From the cell containing the given text, extract its center point as (X, Y) coordinate. 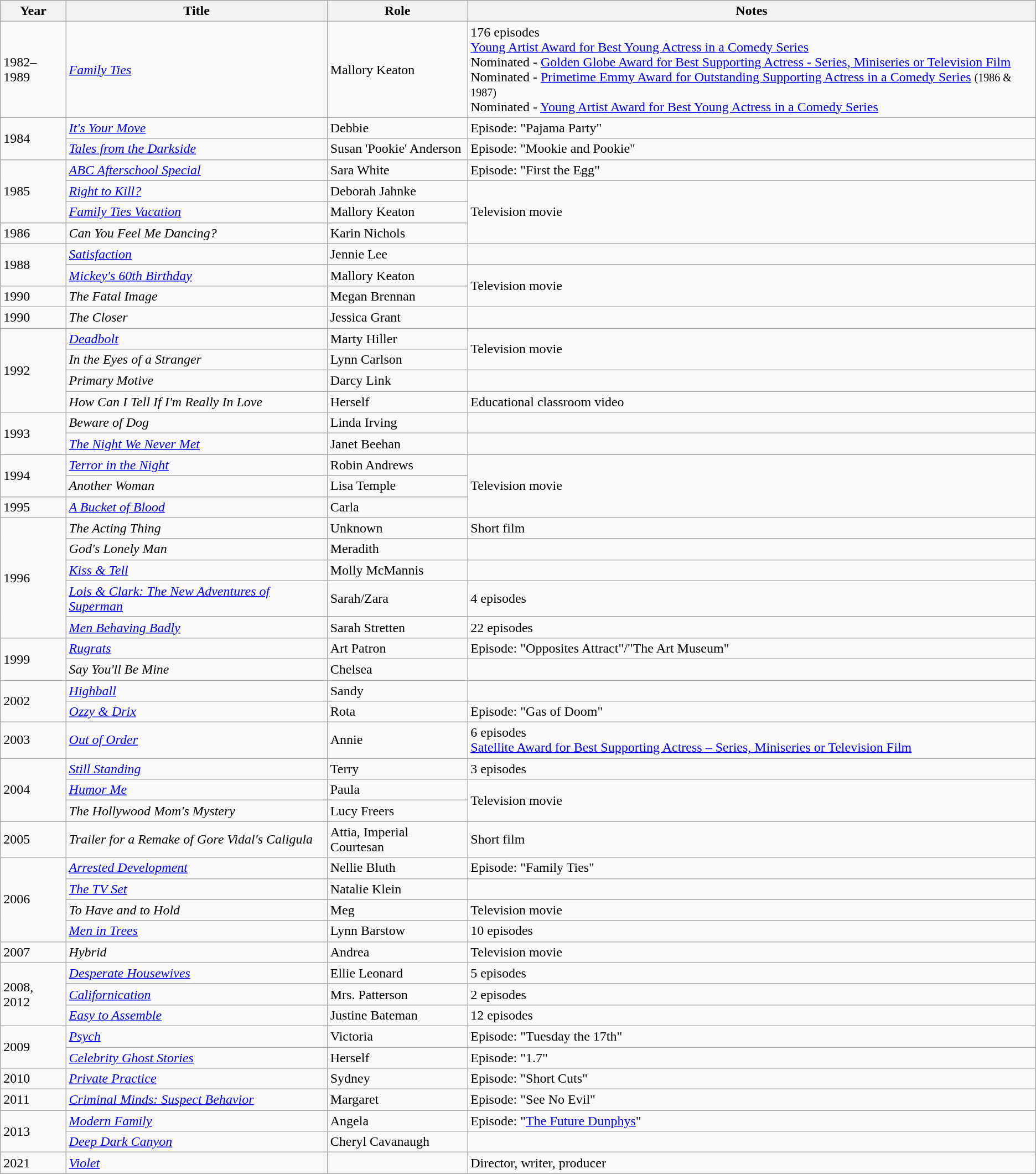
Desperate Housewives (196, 973)
Celebrity Ghost Stories (196, 1058)
Lisa Temple (397, 486)
The TV Set (196, 889)
1994 (33, 475)
Deep Dark Canyon (196, 1142)
Angela (397, 1121)
2002 (33, 701)
Episode: "1.7" (752, 1058)
Year (33, 11)
Can You Feel Me Dancing? (196, 233)
The Fatal Image (196, 296)
Sarah/Zara (397, 599)
Deadbolt (196, 338)
Sydney (397, 1079)
2013 (33, 1131)
Darcy Link (397, 381)
2 episodes (752, 994)
Janet Beehan (397, 444)
Ozzy & Drix (196, 712)
Karin Nichols (397, 233)
Violet (196, 1163)
Cheryl Cavanaugh (397, 1142)
The Hollywood Mom's Mystery (196, 811)
Satisfaction (196, 254)
Criminal Minds: Suspect Behavior (196, 1100)
Episode: "Family Ties" (752, 868)
Out of Order (196, 741)
Arrested Development (196, 868)
6 episodesSatellite Award for Best Supporting Actress – Series, Miniseries or Television Film (752, 741)
Terry (397, 769)
Linda Irving (397, 423)
22 episodes (752, 627)
Episode: "Pajama Party" (752, 128)
1988 (33, 265)
Beware of Dog (196, 423)
2006 (33, 899)
Humor Me (196, 790)
Say You'll Be Mine (196, 669)
The Acting Thing (196, 528)
1982–1989 (33, 70)
Art Patron (397, 648)
Lois & Clark: The New Adventures of Superman (196, 599)
How Can I Tell If I'm Really In Love (196, 402)
Marty Hiller (397, 338)
3 episodes (752, 769)
Paula (397, 790)
Margaret (397, 1100)
2011 (33, 1100)
Megan Brennan (397, 296)
Family Ties Vacation (196, 212)
Episode: "Short Cuts" (752, 1079)
Jessica Grant (397, 317)
Episode: "First the Egg" (752, 170)
4 episodes (752, 599)
Ellie Leonard (397, 973)
Men Behaving Badly (196, 627)
Lynn Carlson (397, 360)
2010 (33, 1079)
Tales from the Darkside (196, 149)
1996 (33, 578)
2007 (33, 952)
Psych (196, 1036)
Episode: "Mookie and Pookie" (752, 149)
Right to Kill? (196, 191)
Educational classroom video (752, 402)
1992 (33, 370)
The Night We Never Met (196, 444)
Rugrats (196, 648)
A Bucket of Blood (196, 507)
Episode: "The Future Dunphys" (752, 1121)
10 episodes (752, 931)
Family Ties (196, 70)
Unknown (397, 528)
Debbie (397, 128)
Sara White (397, 170)
Meradith (397, 549)
ABC Afterschool Special (196, 170)
Role (397, 11)
God's Lonely Man (196, 549)
Deborah Jahnke (397, 191)
Easy to Assemble (196, 1015)
Rota (397, 712)
Trailer for a Remake of Gore Vidal's Caligula (196, 839)
Meg (397, 910)
The Closer (196, 317)
Episode: "Tuesday the 17th" (752, 1036)
1999 (33, 659)
It's Your Move (196, 128)
Sandy (397, 690)
5 episodes (752, 973)
2008, 2012 (33, 994)
Kiss & Tell (196, 570)
Jennie Lee (397, 254)
2021 (33, 1163)
Andrea (397, 952)
1986 (33, 233)
Susan 'Pookie' Anderson (397, 149)
Annie (397, 741)
Lucy Freers (397, 811)
1993 (33, 433)
Mrs. Patterson (397, 994)
In the Eyes of a Stranger (196, 360)
Hybrid (196, 952)
Modern Family (196, 1121)
Natalie Klein (397, 889)
Terror in the Night (196, 465)
Episode: "See No Evil" (752, 1100)
Primary Motive (196, 381)
Private Practice (196, 1079)
2009 (33, 1047)
Director, writer, producer (752, 1163)
Molly McMannis (397, 570)
Title (196, 11)
1995 (33, 507)
Lynn Barstow (397, 931)
Still Standing (196, 769)
2004 (33, 790)
Another Woman (196, 486)
2005 (33, 839)
Victoria (397, 1036)
To Have and to Hold (196, 910)
Episode: "Opposites Attract"/"The Art Museum" (752, 648)
1985 (33, 191)
Robin Andrews (397, 465)
Attia, Imperial Courtesan (397, 839)
2003 (33, 741)
Mickey's 60th Birthday (196, 275)
Justine Bateman (397, 1015)
Men in Trees (196, 931)
Californication (196, 994)
Carla (397, 507)
Sarah Stretten (397, 627)
Episode: "Gas of Doom" (752, 712)
Notes (752, 11)
Chelsea (397, 669)
Nellie Bluth (397, 868)
Highball (196, 690)
12 episodes (752, 1015)
1984 (33, 138)
